From the cell containing the given text, extract its center point as [x, y] coordinate. 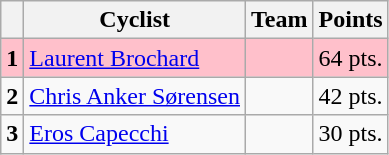
Points [350, 20]
30 pts. [350, 134]
Chris Anker Sørensen [135, 96]
Eros Capecchi [135, 134]
42 pts. [350, 96]
64 pts. [350, 58]
Team [280, 20]
Laurent Brochard [135, 58]
3 [12, 134]
2 [12, 96]
1 [12, 58]
Cyclist [135, 20]
